Find where the given text appears and provide that cell's center as [x, y] coordinate. 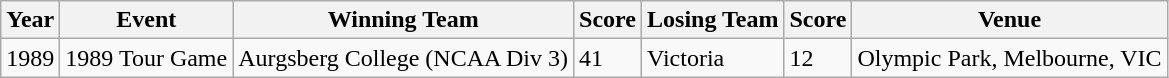
Losing Team [713, 20]
Aurgsberg College (NCAA Div 3) [404, 58]
1989 Tour Game [146, 58]
Olympic Park, Melbourne, VIC [1010, 58]
41 [608, 58]
Venue [1010, 20]
Event [146, 20]
Winning Team [404, 20]
Victoria [713, 58]
12 [818, 58]
Year [30, 20]
1989 [30, 58]
